Capture the cell that displays the provided text and extract its [X, Y] central coordinate. 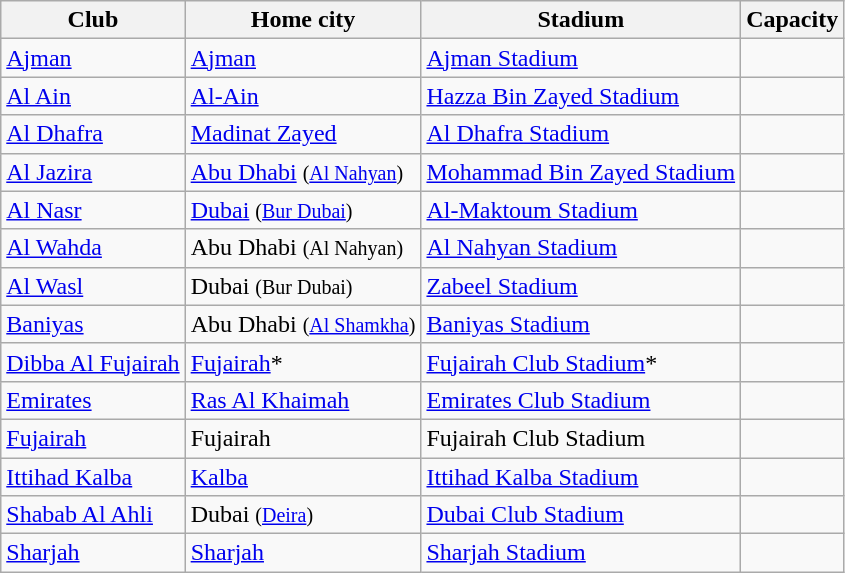
Abu Dhabi (Al Shamkha) [303, 324]
Club [93, 20]
Sharjah Stadium [581, 553]
Al Ain [93, 96]
Baniyas Stadium [581, 324]
Baniyas [93, 324]
Al Wahda [93, 248]
Madinat Zayed [303, 134]
Mohammad Bin Zayed Stadium [581, 172]
Al Jazira [93, 172]
Al Wasl [93, 286]
Al Dhafra Stadium [581, 134]
Ras Al Khaimah [303, 400]
Ajman Stadium [581, 58]
Fujairah* [303, 362]
Hazza Bin Zayed Stadium [581, 96]
Kalba [303, 477]
Al Nahyan Stadium [581, 248]
Emirates [93, 400]
Fujairah Club Stadium* [581, 362]
Al-Ain [303, 96]
Shabab Al Ahli [93, 515]
Ittihad Kalba [93, 477]
Al Dhafra [93, 134]
Stadium [581, 20]
Fujairah Club Stadium [581, 438]
Dubai Club Stadium [581, 515]
Dibba Al Fujairah [93, 362]
Home city [303, 20]
Zabeel Stadium [581, 286]
Ittihad Kalba Stadium [581, 477]
Capacity [792, 20]
Al Nasr [93, 210]
Al-Maktoum Stadium [581, 210]
Emirates Club Stadium [581, 400]
Dubai (Deira) [303, 515]
